For the text-containing cell, return its midpoint in (X, Y) coordinate format. 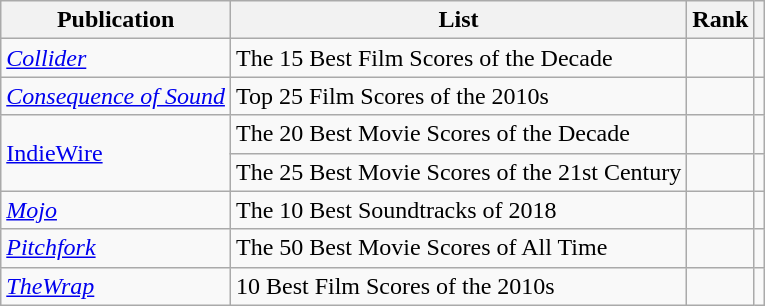
Consequence of Sound (116, 96)
IndieWire (116, 153)
Top 25 Film Scores of the 2010s (458, 96)
10 Best Film Scores of the 2010s (458, 286)
TheWrap (116, 286)
Mojo (116, 210)
Publication (116, 20)
Collider (116, 58)
List (458, 20)
The 10 Best Soundtracks of 2018 (458, 210)
Rank (720, 20)
The 50 Best Movie Scores of All Time (458, 248)
Pitchfork (116, 248)
The 15 Best Film Scores of the Decade (458, 58)
The 20 Best Movie Scores of the Decade (458, 134)
The 25 Best Movie Scores of the 21st Century (458, 172)
